Return the (X, Y) coordinate for the center point of the cell that contains the specified text.  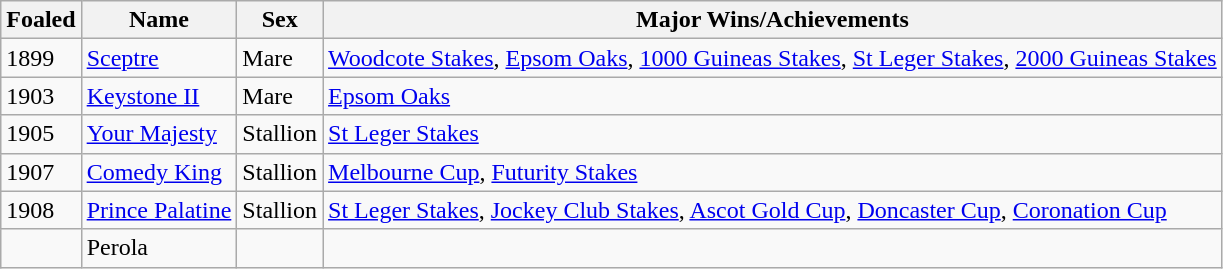
Sceptre (159, 58)
1908 (41, 210)
Major Wins/Achievements (773, 20)
Sex (280, 20)
1903 (41, 96)
1905 (41, 134)
Your Majesty (159, 134)
1907 (41, 172)
Keystone II (159, 96)
Epsom Oaks (773, 96)
Prince Palatine (159, 210)
Woodcote Stakes, Epsom Oaks, 1000 Guineas Stakes, St Leger Stakes, 2000 Guineas Stakes (773, 58)
St Leger Stakes (773, 134)
St Leger Stakes, Jockey Club Stakes, Ascot Gold Cup, Doncaster Cup, Coronation Cup (773, 210)
Name (159, 20)
Comedy King (159, 172)
1899 (41, 58)
Melbourne Cup, Futurity Stakes (773, 172)
Perola (159, 248)
Foaled (41, 20)
